Determine the (X, Y) coordinate at the center of the cell enclosing the given text.  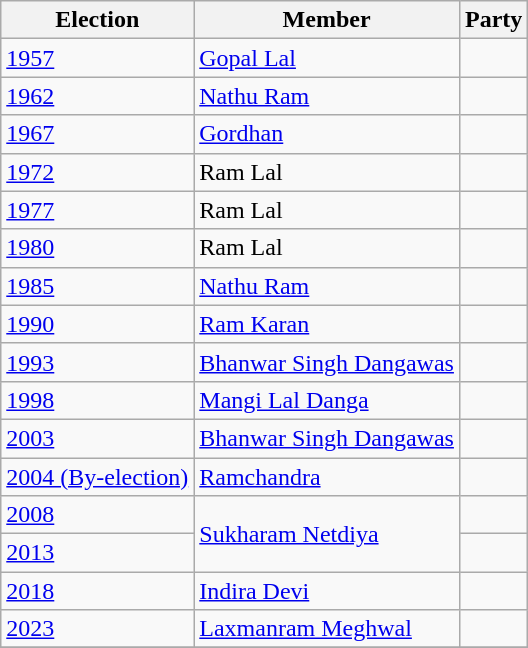
2004 (By-election) (98, 477)
Indira Devi (327, 591)
1980 (98, 248)
Laxmanram Meghwal (327, 629)
1957 (98, 58)
1967 (98, 134)
Ram Karan (327, 324)
Mangi Lal Danga (327, 400)
1993 (98, 362)
Ramchandra (327, 477)
Party (493, 20)
2023 (98, 629)
1998 (98, 400)
2008 (98, 515)
1985 (98, 286)
2013 (98, 553)
1972 (98, 172)
Member (327, 20)
2003 (98, 438)
Election (98, 20)
Sukharam Netdiya (327, 534)
1962 (98, 96)
Gopal Lal (327, 58)
1990 (98, 324)
Gordhan (327, 134)
1977 (98, 210)
2018 (98, 591)
